Locate the cell with the specified text and output its [X, Y] center coordinate. 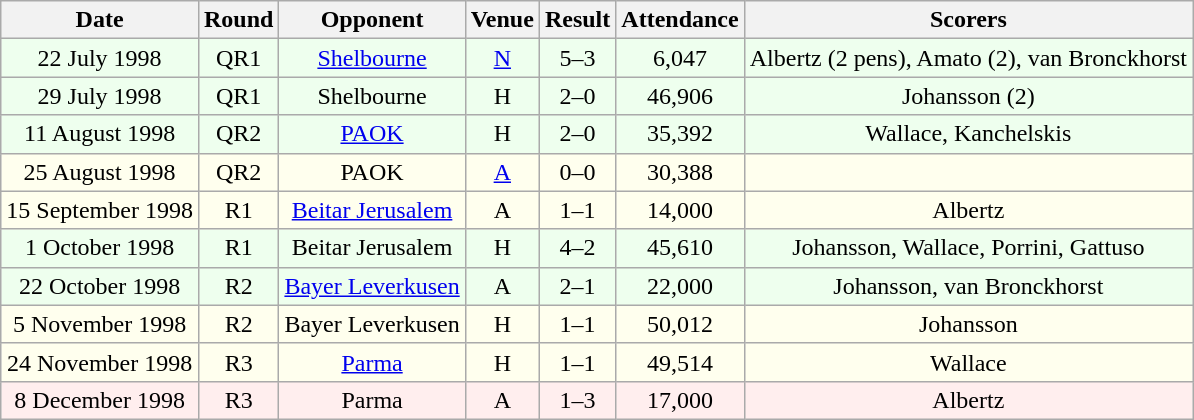
Johansson, van Bronckhorst [968, 286]
5–3 [577, 58]
1–3 [577, 400]
4–2 [577, 248]
29 July 1998 [100, 96]
8 December 1998 [100, 400]
Johansson, Wallace, Porrini, Gattuso [968, 248]
2–1 [577, 286]
Scorers [968, 20]
49,514 [680, 362]
Wallace, Kanchelskis [968, 134]
Result [577, 20]
Round [238, 20]
17,000 [680, 400]
50,012 [680, 324]
Albertz (2 pens), Amato (2), van Bronckhorst [968, 58]
15 September 1998 [100, 210]
45,610 [680, 248]
24 November 1998 [100, 362]
6,047 [680, 58]
11 August 1998 [100, 134]
25 August 1998 [100, 172]
0–0 [577, 172]
5 November 1998 [100, 324]
22,000 [680, 286]
1 October 1998 [100, 248]
Attendance [680, 20]
14,000 [680, 210]
22 October 1998 [100, 286]
30,388 [680, 172]
46,906 [680, 96]
Date [100, 20]
22 July 1998 [100, 58]
Venue [502, 20]
Johansson [968, 324]
35,392 [680, 134]
Johansson (2) [968, 96]
N [502, 58]
Wallace [968, 362]
Opponent [372, 20]
